Scan for the cell matching the given text and deliver its [x, y] coordinate at center. 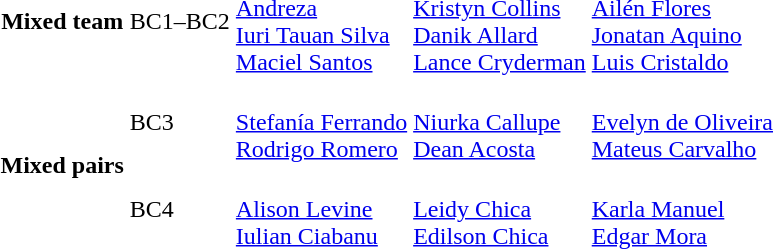
BC3 [180, 122]
Niurka CallupeDean Acosta [500, 122]
Stefanía FerrandoRodrigo Romero [321, 122]
